For the text-containing cell, return its midpoint in [X, Y] coordinate format. 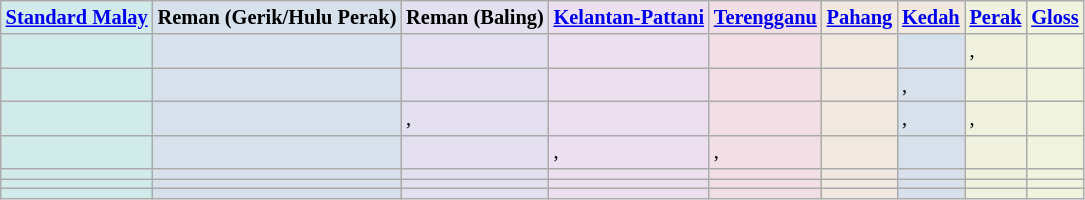
Reman (Baling) [474, 17]
Pahang [860, 17]
Reman (Gerik/Hulu Perak) [278, 17]
Kedah [930, 17]
Standard Malay [77, 17]
Kelantan-Pattani [629, 17]
Perak [996, 17]
Gloss [1054, 17]
Terengganu [766, 17]
